Capture the cell that displays the provided text and extract its [x, y] central coordinate. 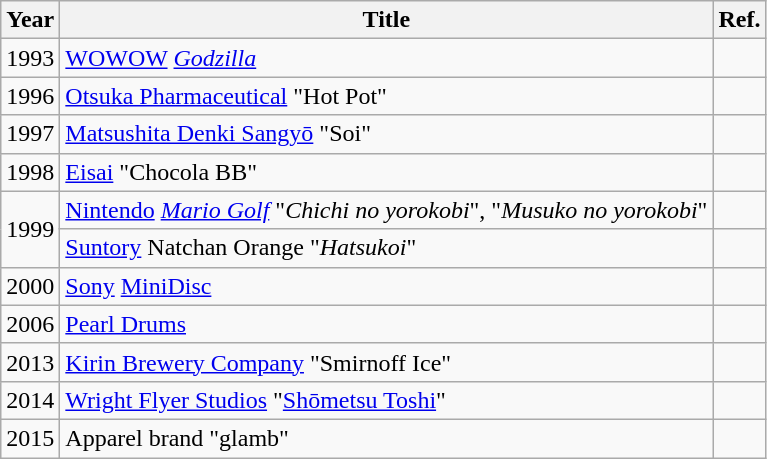
2006 [30, 324]
1996 [30, 96]
Title [386, 20]
Pearl Drums [386, 324]
1999 [30, 229]
1997 [30, 134]
Sony MiniDisc [386, 286]
2013 [30, 362]
Year [30, 20]
WOWOW Godzilla [386, 58]
Nintendo Mario Golf "Chichi no yorokobi", "Musuko no yorokobi" [386, 210]
Suntory Natchan Orange "Hatsukoi" [386, 248]
Matsushita Denki Sangyō "Soi" [386, 134]
2015 [30, 438]
Ref. [740, 20]
Wright Flyer Studios "Shōmetsu Toshi" [386, 400]
1998 [30, 172]
2000 [30, 286]
Kirin Brewery Company "Smirnoff Ice" [386, 362]
Otsuka Pharmaceutical "Hot Pot" [386, 96]
2014 [30, 400]
Apparel brand "glamb" [386, 438]
1993 [30, 58]
Eisai "Chocola BB" [386, 172]
